Locate the cell with the specified text and output its [X, Y] center coordinate. 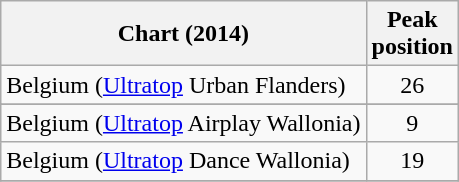
Belgium (Ultratop Dance Wallonia) [184, 161]
Belgium (Ultratop Airplay Wallonia) [184, 123]
9 [412, 123]
19 [412, 161]
Chart (2014) [184, 34]
Belgium (Ultratop Urban Flanders) [184, 85]
26 [412, 85]
Peakposition [412, 34]
